Scan for the cell matching the given text and deliver its [X, Y] coordinate at center. 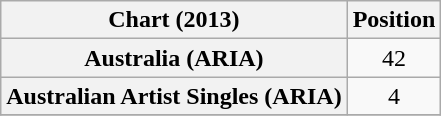
Position [394, 20]
Chart (2013) [174, 20]
4 [394, 96]
Australian Artist Singles (ARIA) [174, 96]
42 [394, 58]
Australia (ARIA) [174, 58]
